Search for the cell housing the specified text and yield its [x, y] center coordinate. 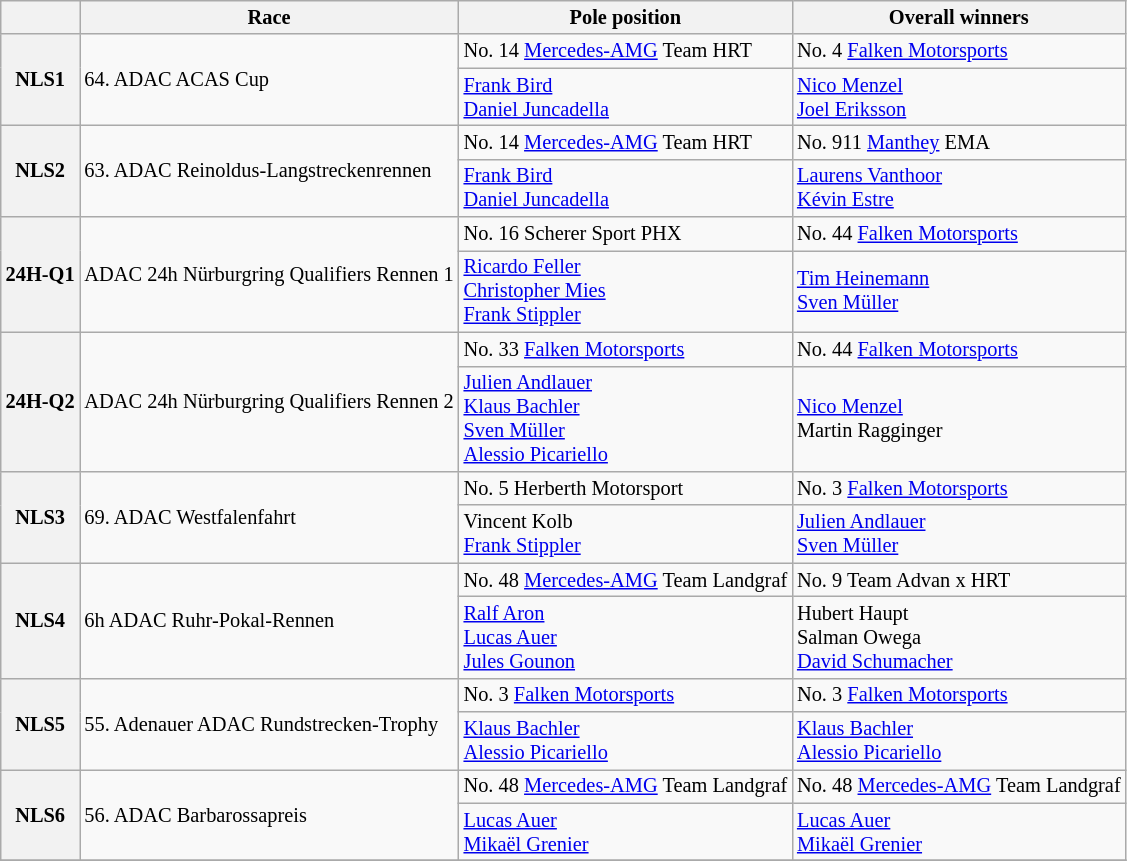
No. 911 Manthey EMA [958, 142]
6h ADAC Ruhr-Pokal-Rennen [270, 620]
Vincent Kolb Frank Stippler [626, 534]
Nico Menzel Joel Eriksson [958, 97]
Nico Menzel Martin Ragginger [958, 419]
No. 4 Falken Motorsports [958, 51]
No. 9 Team Advan x HRT [958, 580]
Tim Heinemann Sven Müller [958, 291]
ADAC 24h Nürburgring Qualifiers Rennen 1 [270, 274]
24H-Q2 [40, 402]
Julien Andlauer Sven Müller [958, 534]
64. ADAC ACAS Cup [270, 80]
Race [270, 17]
Julien Andlauer Klaus Bachler Sven Müller Alessio Picariello [626, 419]
NLS5 [40, 724]
63. ADAC Reinoldus-Langstreckenrennen [270, 170]
Overall winners [958, 17]
24H-Q1 [40, 274]
Laurens Vanthoor Kévin Estre [958, 188]
No. 16 Scherer Sport PHX [626, 234]
NLS4 [40, 620]
Ralf Aron Lucas Auer Jules Gounon [626, 637]
Hubert Haupt Salman Owega David Schumacher [958, 637]
NLS1 [40, 80]
55. Adenauer ADAC Rundstrecken-Trophy [270, 724]
NLS6 [40, 814]
Pole position [626, 17]
No. 33 Falken Motorsports [626, 349]
NLS2 [40, 170]
NLS3 [40, 516]
Ricardo Feller Christopher Mies Frank Stippler [626, 291]
No. 5 Herberth Motorsport [626, 488]
69. ADAC Westfalenfahrt [270, 516]
56. ADAC Barbarossapreis [270, 814]
ADAC 24h Nürburgring Qualifiers Rennen 2 [270, 402]
